Output the [X, Y] coordinate of the center of the cell containing the given text.  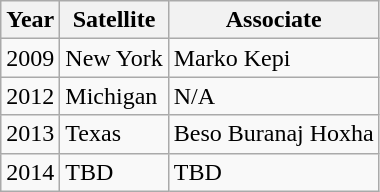
New York [114, 58]
Year [30, 20]
Associate [274, 20]
Michigan [114, 96]
Texas [114, 134]
Marko Kepi [274, 58]
2013 [30, 134]
N/A [274, 96]
2012 [30, 96]
Satellite [114, 20]
Beso Buranaj Hoxha [274, 134]
2014 [30, 172]
2009 [30, 58]
